Identify which cell holds the provided text, then report its [X, Y] central coordinate. 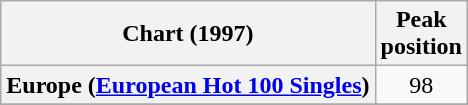
Europe (European Hot 100 Singles) [188, 85]
Chart (1997) [188, 34]
Peakposition [421, 34]
98 [421, 85]
